Pinpoint the cell where the given text exists, returning its (x, y) midpoint coordinate. 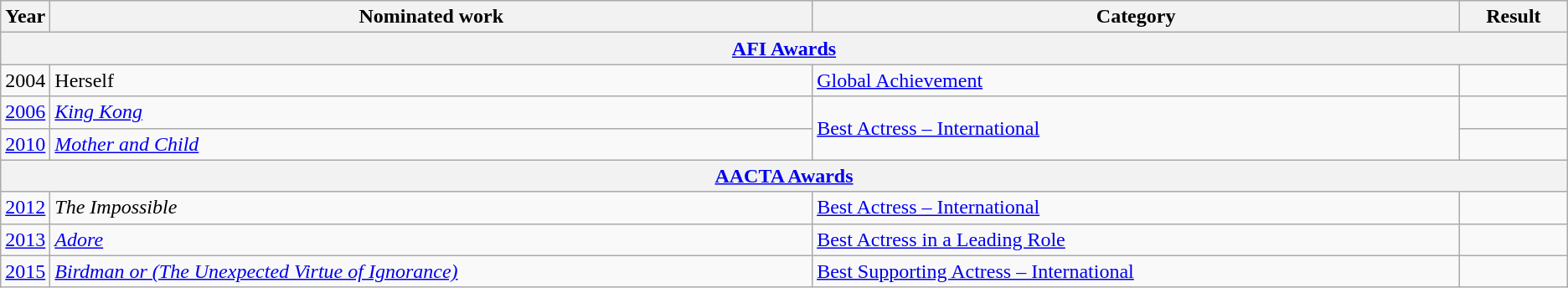
Herself (431, 80)
Best Supporting Actress – International (1136, 271)
Result (1514, 17)
Nominated work (431, 17)
AFI Awards (784, 49)
2013 (25, 239)
King Kong (431, 112)
Category (1136, 17)
Mother and Child (431, 144)
2004 (25, 80)
Adore (431, 239)
Best Actress in a Leading Role (1136, 239)
2012 (25, 208)
Global Achievement (1136, 80)
The Impossible (431, 208)
2006 (25, 112)
2015 (25, 271)
Year (25, 17)
Birdman or (The Unexpected Virtue of Ignorance) (431, 271)
AACTA Awards (784, 176)
2010 (25, 144)
